Return the [X, Y] coordinate for the center point of the cell that contains the specified text.  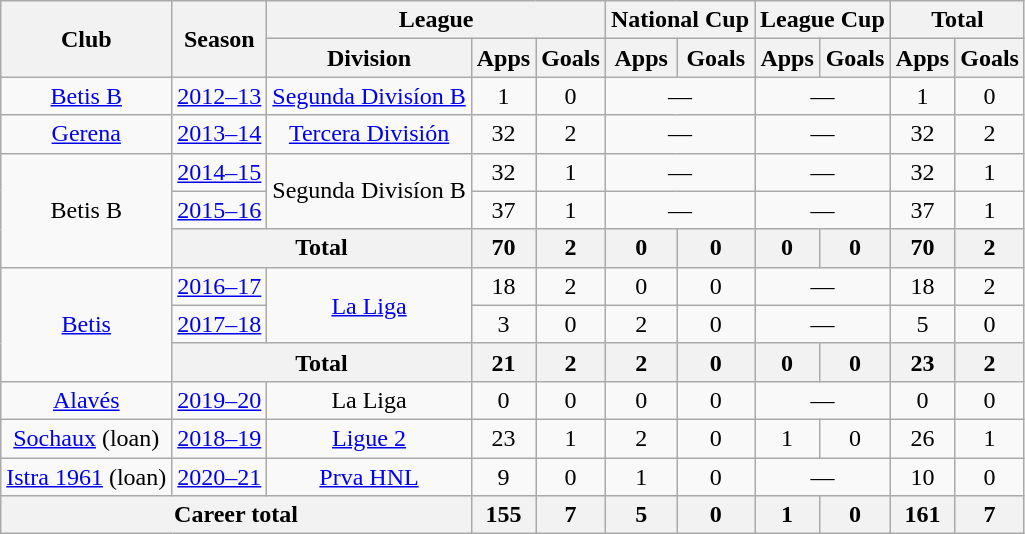
3 [503, 324]
26 [922, 438]
Division [369, 58]
2013–14 [220, 134]
2019–20 [220, 400]
National Cup [680, 20]
21 [503, 362]
League Cup [823, 20]
Sochaux (loan) [86, 438]
10 [922, 477]
2017–18 [220, 324]
Club [86, 39]
Season [220, 39]
9 [503, 477]
161 [922, 515]
2014–15 [220, 172]
2015–16 [220, 210]
Betis [86, 324]
Gerena [86, 134]
Ligue 2 [369, 438]
Alavés [86, 400]
Prva HNL [369, 477]
2016–17 [220, 286]
2012–13 [220, 96]
Istra 1961 (loan) [86, 477]
2020–21 [220, 477]
Tercera División [369, 134]
League [436, 20]
Career total [236, 515]
2018–19 [220, 438]
155 [503, 515]
